From the cell containing the given text, extract its center point as (x, y) coordinate. 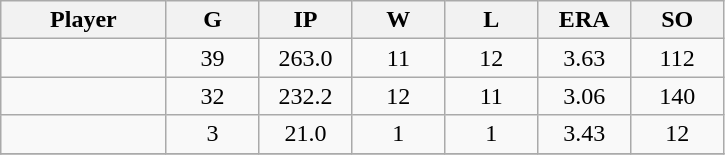
L (492, 20)
W (398, 20)
3.63 (584, 58)
232.2 (306, 96)
21.0 (306, 134)
G (212, 20)
263.0 (306, 58)
140 (678, 96)
SO (678, 20)
3.43 (584, 134)
3 (212, 134)
39 (212, 58)
112 (678, 58)
32 (212, 96)
IP (306, 20)
Player (84, 20)
3.06 (584, 96)
ERA (584, 20)
